Pinpoint the cell where the given text exists, returning its [x, y] midpoint coordinate. 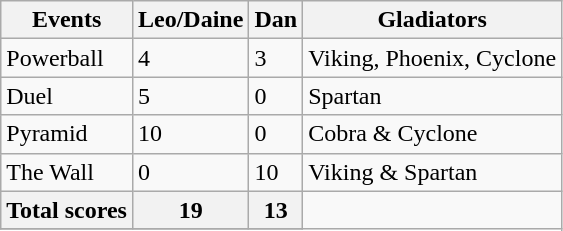
Cobra & Cyclone [432, 134]
Spartan [432, 96]
Events [67, 20]
3 [276, 58]
Viking & Spartan [432, 172]
Duel [67, 96]
5 [190, 96]
19 [190, 210]
Pyramid [67, 134]
13 [276, 210]
Dan [276, 20]
Gladiators [432, 20]
The Wall [67, 172]
Total scores [67, 210]
Leo/Daine [190, 20]
4 [190, 58]
Powerball [67, 58]
Viking, Phoenix, Cyclone [432, 58]
